Capture the cell that displays the provided text and extract its [X, Y] central coordinate. 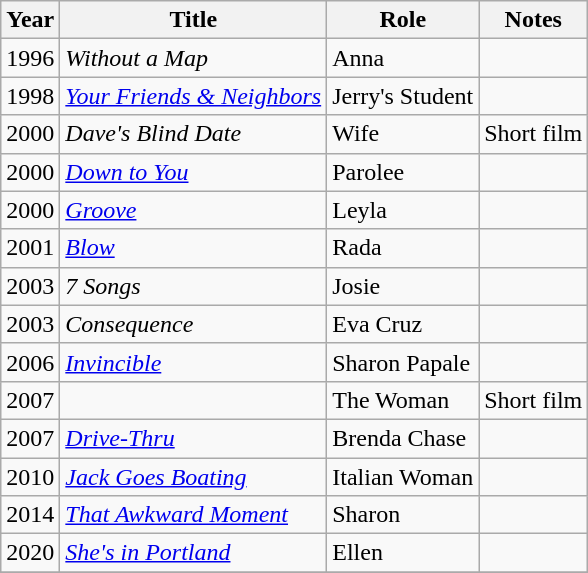
Blow [194, 248]
Consequence [194, 324]
Ellen [403, 553]
Jack Goes Boating [194, 477]
Notes [534, 20]
Leyla [403, 210]
Role [403, 20]
Jerry's Student [403, 96]
Invincible [194, 362]
Down to You [194, 172]
Sharon [403, 515]
That Awkward Moment [194, 515]
Parolee [403, 172]
1996 [30, 58]
Your Friends & Neighbors [194, 96]
Rada [403, 248]
Drive-Thru [194, 438]
2010 [30, 477]
Italian Woman [403, 477]
Josie [403, 286]
Anna [403, 58]
2020 [30, 553]
1998 [30, 96]
Groove [194, 210]
Eva Cruz [403, 324]
7 Songs [194, 286]
Dave's Blind Date [194, 134]
Wife [403, 134]
She's in Portland [194, 553]
2001 [30, 248]
The Woman [403, 400]
2006 [30, 362]
Sharon Papale [403, 362]
2014 [30, 515]
Title [194, 20]
Without a Map [194, 58]
Brenda Chase [403, 438]
Year [30, 20]
